Return the (X, Y) coordinate for the center point of the cell that contains the specified text.  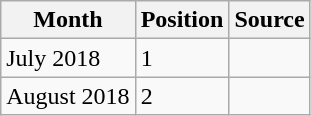
Month (68, 20)
Position (182, 20)
August 2018 (68, 96)
July 2018 (68, 58)
Source (270, 20)
2 (182, 96)
1 (182, 58)
